Pinpoint the cell where the given text exists, returning its [x, y] midpoint coordinate. 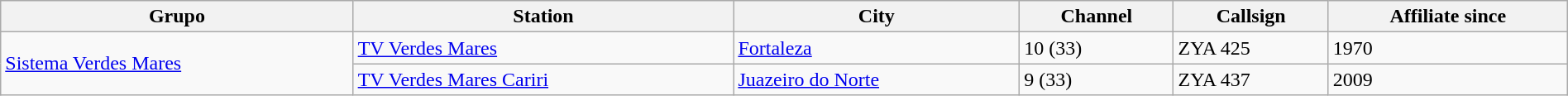
ZYA 437 [1250, 79]
Affiliate since [1447, 17]
ZYA 425 [1250, 48]
TV Verdes Mares [543, 48]
1970 [1447, 48]
Grupo [177, 17]
Station [543, 17]
City [877, 17]
Channel [1097, 17]
9 (33) [1097, 79]
Sistema Verdes Mares [177, 64]
10 (33) [1097, 48]
Juazeiro do Norte [877, 79]
2009 [1447, 79]
TV Verdes Mares Cariri [543, 79]
Fortaleza [877, 48]
Callsign [1250, 17]
